For the text-containing cell, return its midpoint in [x, y] coordinate format. 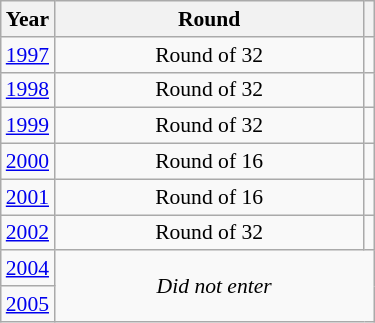
2002 [28, 233]
Year [28, 19]
2004 [28, 269]
Did not enter [214, 286]
1999 [28, 126]
2005 [28, 304]
2001 [28, 197]
1997 [28, 55]
Round [209, 19]
1998 [28, 90]
2000 [28, 162]
